Return the (X, Y) coordinate for the center point of the cell that contains the specified text.  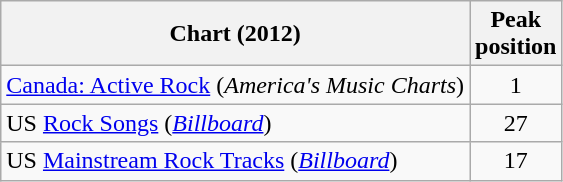
US Mainstream Rock Tracks (Billboard) (236, 161)
27 (516, 123)
Canada: Active Rock (America's Music Charts) (236, 85)
Chart (2012) (236, 34)
Peakposition (516, 34)
17 (516, 161)
US Rock Songs (Billboard) (236, 123)
1 (516, 85)
